Locate the cell with the specified text and output its (x, y) center coordinate. 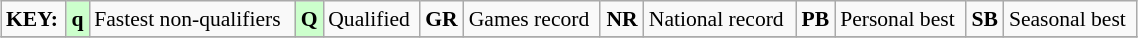
Fastest non-qualifiers (192, 19)
GR (442, 19)
PB (816, 19)
Games record (532, 19)
q (78, 19)
Seasonal best (1070, 19)
Q (309, 19)
NR (622, 19)
Qualified (371, 19)
Personal best (900, 19)
National record (720, 19)
SB (985, 19)
KEY: (34, 19)
